Search for the cell housing the specified text and yield its (x, y) center coordinate. 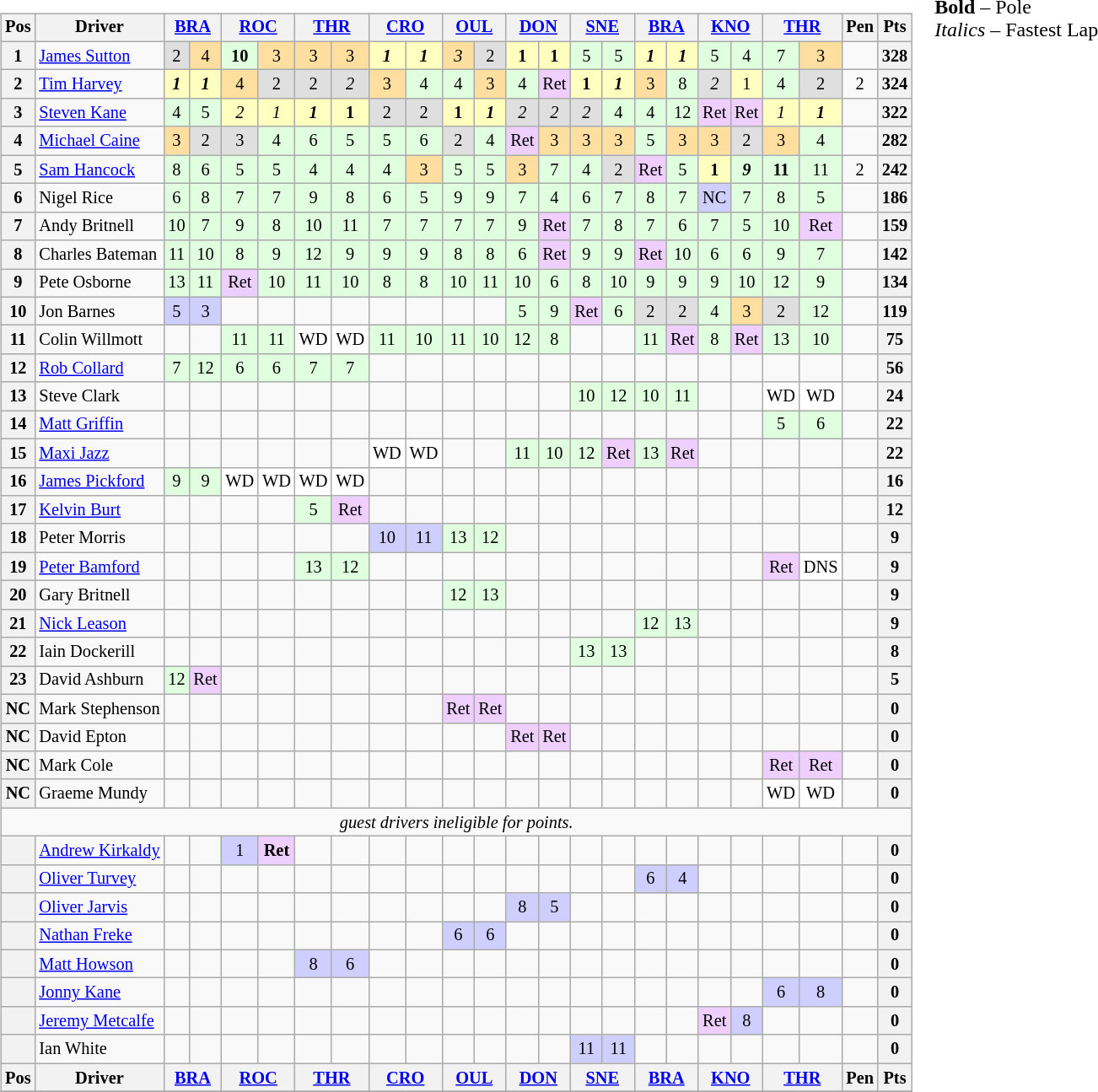
Ian White (100, 1049)
David Epton (100, 737)
328 (895, 56)
Jeremy Metcalfe (100, 1021)
James Pickford (100, 481)
Michael Caine (100, 141)
Matt Howson (100, 964)
Steve Clark (100, 396)
Matt Griffin (100, 425)
134 (895, 283)
James Sutton (100, 56)
Mark Cole (100, 766)
322 (895, 113)
15 (18, 453)
David Ashburn (100, 680)
20 (18, 595)
324 (895, 84)
Nigel Rice (100, 198)
Tim Harvey (100, 84)
guest drivers ineligible for points. (456, 822)
Andrew Kirkaldy (100, 851)
Iain Dockerill (100, 652)
Peter Bamford (100, 567)
Jon Barnes (100, 311)
Colin Willmott (100, 340)
242 (895, 169)
Sam Hancock (100, 169)
Pete Osborne (100, 283)
Nathan Freke (100, 936)
Graeme Mundy (100, 793)
Charles Bateman (100, 255)
Mark Stephenson (100, 708)
Gary Britnell (100, 595)
Steven Kane (100, 113)
19 (18, 567)
56 (895, 368)
Jonny Kane (100, 992)
Oliver Turvey (100, 879)
23 (18, 680)
Kelvin Burt (100, 510)
142 (895, 255)
75 (895, 340)
Rob Collard (100, 368)
21 (18, 623)
14 (18, 425)
Andy Britnell (100, 226)
186 (895, 198)
159 (895, 226)
24 (895, 396)
17 (18, 510)
282 (895, 141)
Maxi Jazz (100, 453)
DNS (821, 567)
Peter Morris (100, 538)
119 (895, 311)
18 (18, 538)
Oliver Jarvis (100, 907)
Nick Leason (100, 623)
